Capture the cell that displays the provided text and extract its [X, Y] central coordinate. 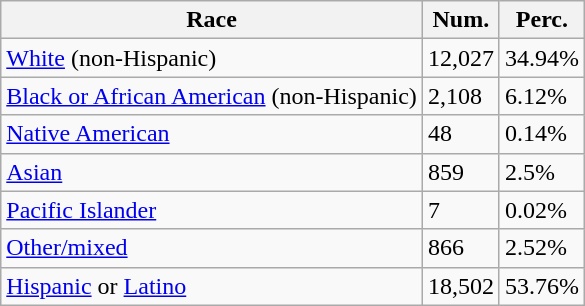
Other/mixed [212, 248]
2.5% [542, 172]
0.14% [542, 134]
7 [460, 210]
2,108 [460, 96]
18,502 [460, 286]
866 [460, 248]
859 [460, 172]
Black or African American (non-Hispanic) [212, 96]
Native American [212, 134]
53.76% [542, 286]
White (non-Hispanic) [212, 58]
48 [460, 134]
34.94% [542, 58]
Pacific Islander [212, 210]
2.52% [542, 248]
Perc. [542, 20]
Race [212, 20]
6.12% [542, 96]
0.02% [542, 210]
Asian [212, 172]
12,027 [460, 58]
Num. [460, 20]
Hispanic or Latino [212, 286]
